For the text-containing cell, return its midpoint in (X, Y) coordinate format. 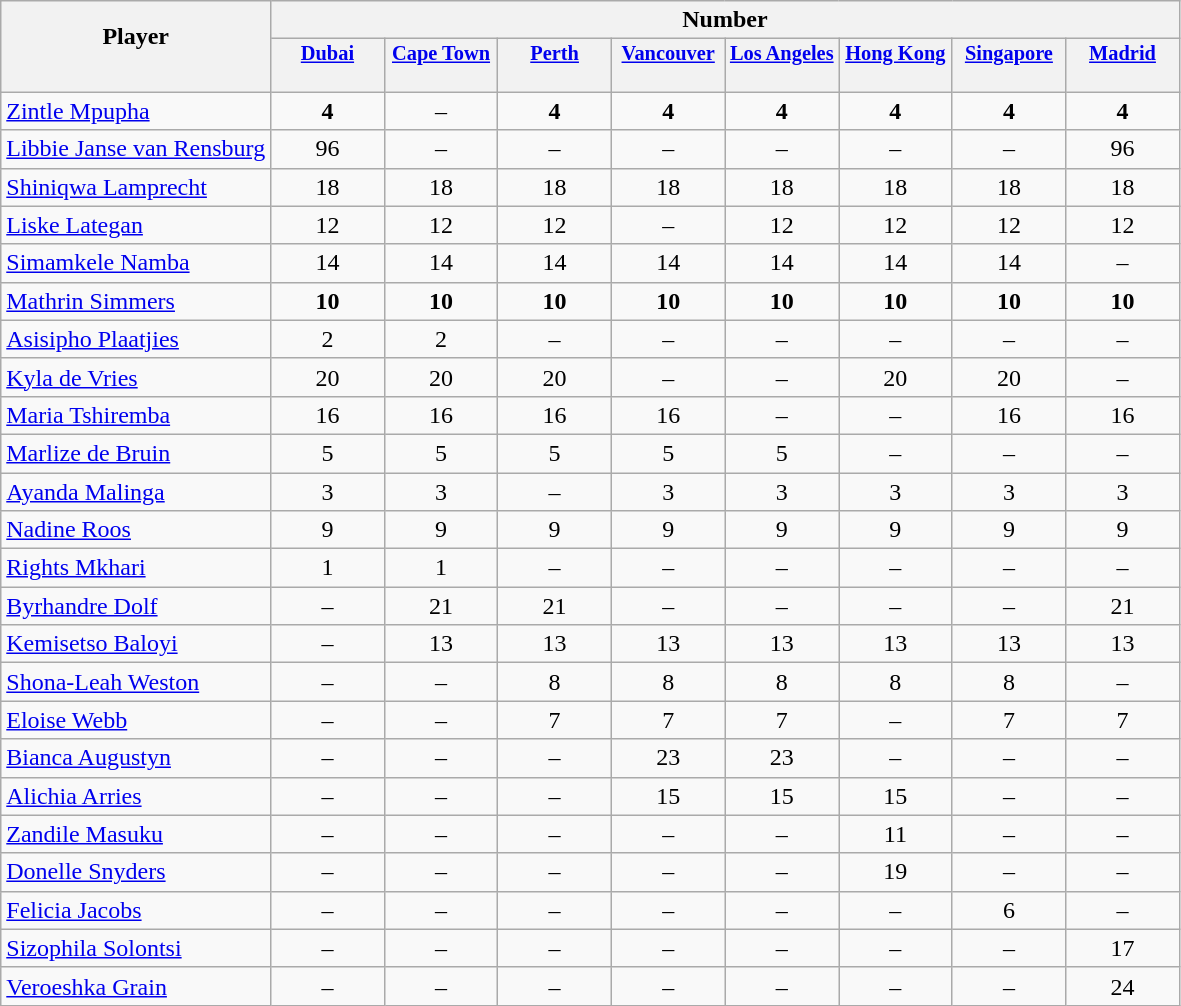
Bianca Augustyn (136, 758)
Rights Mkhari (136, 568)
Libbie Janse van Rensburg (136, 149)
Cape Town (441, 54)
Kemisetso Baloyi (136, 644)
Number (726, 20)
Felicia Jacobs (136, 910)
Alichia Arries (136, 796)
Shiniqwa Lamprecht (136, 187)
Ayanda Malinga (136, 491)
Marlize de Bruin (136, 453)
Player (136, 36)
Nadine Roos (136, 530)
Veroeshka Grain (136, 986)
Sizophila Solontsi (136, 948)
Donelle Snyders (136, 872)
Simamkele Namba (136, 263)
24 (1123, 986)
Mathrin Simmers (136, 301)
Kyla de Vries (136, 377)
Madrid (1123, 54)
Maria Tshiremba (136, 415)
17 (1123, 948)
Hong Kong (896, 54)
Dubai (328, 54)
Singapore (1009, 54)
Shona-Leah Weston (136, 682)
6 (1009, 910)
Perth (555, 54)
19 (896, 872)
Vancouver (668, 54)
Los Angeles (782, 54)
11 (896, 834)
Byrhandre Dolf (136, 606)
Liske Lategan (136, 225)
Zintle Mpupha (136, 111)
Eloise Webb (136, 720)
Zandile Masuku (136, 834)
Asisipho Plaatjies (136, 339)
